Return the [X, Y] coordinate for the center point of the cell that contains the specified text.  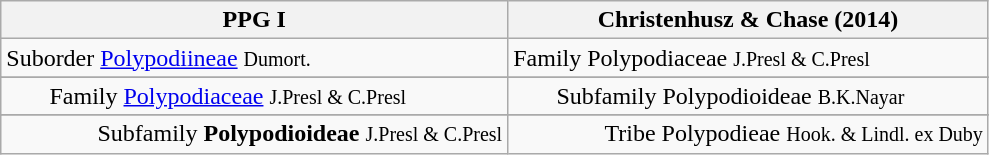
Tribe Polypodieae Hook. & Lindl. ex Duby [748, 134]
PPG I [254, 20]
Subfamily Polypodioideae B.K.Nayar [748, 96]
Christenhusz & Chase (2014) [748, 20]
Suborder Polypodiineae Dumort. [254, 58]
Subfamily Polypodioideae J.Presl & C.Presl [254, 134]
